Provide the [X, Y] coordinate of the cell's center where the given text is located.  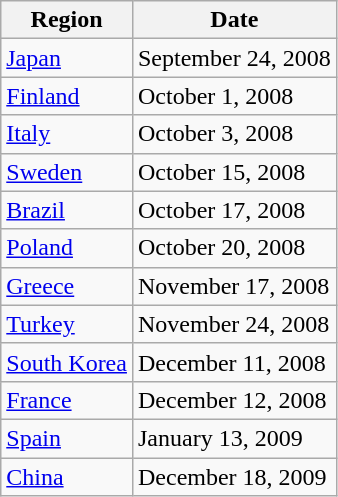
Japan [67, 58]
France [67, 400]
Date [234, 20]
October 17, 2008 [234, 210]
December 18, 2009 [234, 477]
November 24, 2008 [234, 324]
September 24, 2008 [234, 58]
October 20, 2008 [234, 248]
October 15, 2008 [234, 172]
South Korea [67, 362]
Sweden [67, 172]
Greece [67, 286]
December 11, 2008 [234, 362]
January 13, 2009 [234, 438]
October 1, 2008 [234, 96]
Spain [67, 438]
Poland [67, 248]
Region [67, 20]
December 12, 2008 [234, 400]
Italy [67, 134]
Finland [67, 96]
Brazil [67, 210]
Turkey [67, 324]
November 17, 2008 [234, 286]
October 3, 2008 [234, 134]
China [67, 477]
